For the text-containing cell, return its midpoint in (X, Y) coordinate format. 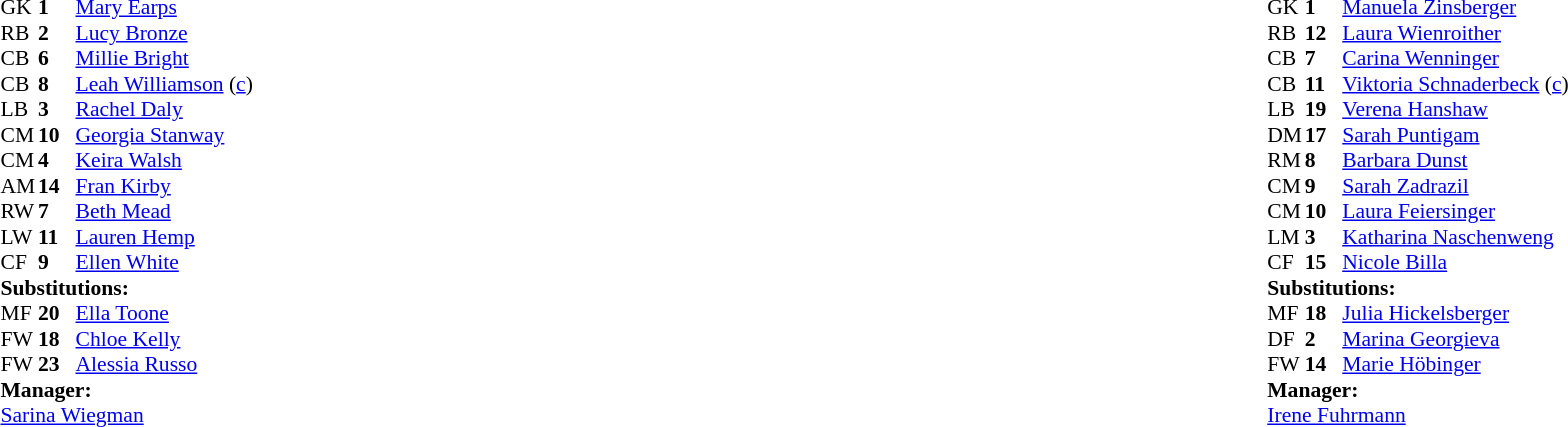
LW (19, 237)
Fran Kirby (164, 186)
Rachel Daly (164, 109)
19 (1324, 109)
DM (1286, 135)
17 (1324, 135)
Julia Hickelsberger (1455, 313)
20 (57, 313)
Millie Bright (164, 59)
Carina Wenninger (1455, 59)
12 (1324, 33)
Ella Toone (164, 313)
4 (57, 161)
Ellen White (164, 263)
LM (1286, 237)
Lucy Bronze (164, 33)
AM (19, 186)
Chloe Kelly (164, 339)
Sarah Puntigam (1455, 135)
Katharina Naschenweng (1455, 237)
Nicole Billa (1455, 263)
Laura Wienroither (1455, 33)
DF (1286, 339)
Marie Höbinger (1455, 365)
Beth Mead (164, 211)
Keira Walsh (164, 161)
Barbara Dunst (1455, 161)
Laura Feiersinger (1455, 211)
Verena Hanshaw (1455, 109)
15 (1324, 263)
RW (19, 211)
Lauren Hemp (164, 237)
RM (1286, 161)
Sarah Zadrazil (1455, 186)
Leah Williamson (c) (164, 84)
6 (57, 59)
23 (57, 365)
Viktoria Schnaderbeck (c) (1455, 84)
Georgia Stanway (164, 135)
Alessia Russo (164, 365)
Marina Georgieva (1455, 339)
